Search for the cell housing the specified text and yield its (X, Y) center coordinate. 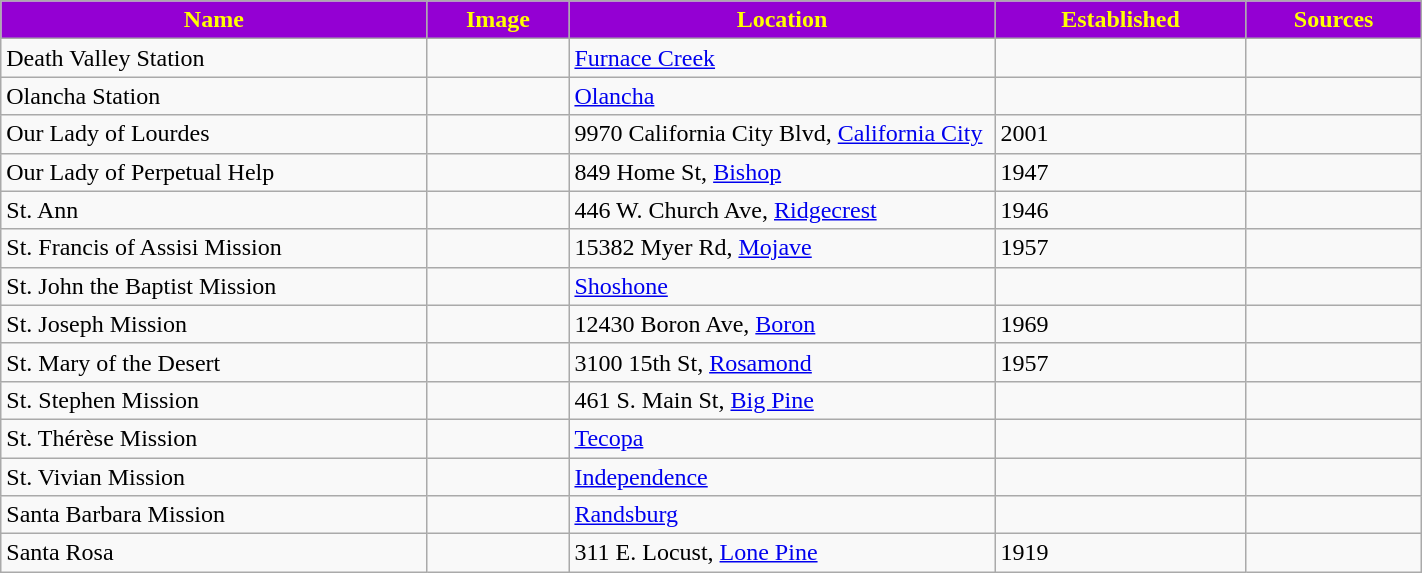
9970 California City Blvd, California City (782, 134)
Tecopa (782, 438)
St. Vivian Mission (214, 477)
Shoshone (782, 286)
Olancha Station (214, 96)
1947 (1120, 172)
461 S. Main St, Big Pine (782, 400)
St. Ann (214, 210)
1919 (1120, 553)
Independence (782, 477)
Santa Barbara Mission (214, 515)
12430 Boron Ave, Boron (782, 324)
1969 (1120, 324)
Randsburg (782, 515)
Sources (1334, 20)
Our Lady of Perpetual Help (214, 172)
Olancha (782, 96)
St. Stephen Mission (214, 400)
15382 Myer Rd, Mojave (782, 248)
446 W. Church Ave, Ridgecrest (782, 210)
Our Lady of Lourdes (214, 134)
Name (214, 20)
St. Mary of the Desert (214, 362)
Established (1120, 20)
St. John the Baptist Mission (214, 286)
Location (782, 20)
St. Thérèse Mission (214, 438)
849 Home St, Bishop (782, 172)
2001 (1120, 134)
Image (498, 20)
St. Joseph Mission (214, 324)
Death Valley Station (214, 58)
311 E. Locust, Lone Pine (782, 553)
3100 15th St, Rosamond (782, 362)
1946 (1120, 210)
St. Francis of Assisi Mission (214, 248)
Santa Rosa (214, 553)
Furnace Creek (782, 58)
